For the text-containing cell, return its midpoint in (X, Y) coordinate format. 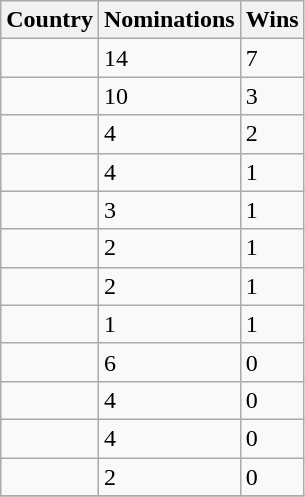
Wins (272, 20)
Country (50, 20)
10 (169, 96)
14 (169, 58)
Nominations (169, 20)
7 (272, 58)
6 (169, 362)
